Determine the (x, y) coordinate at the center of the cell enclosing the given text.  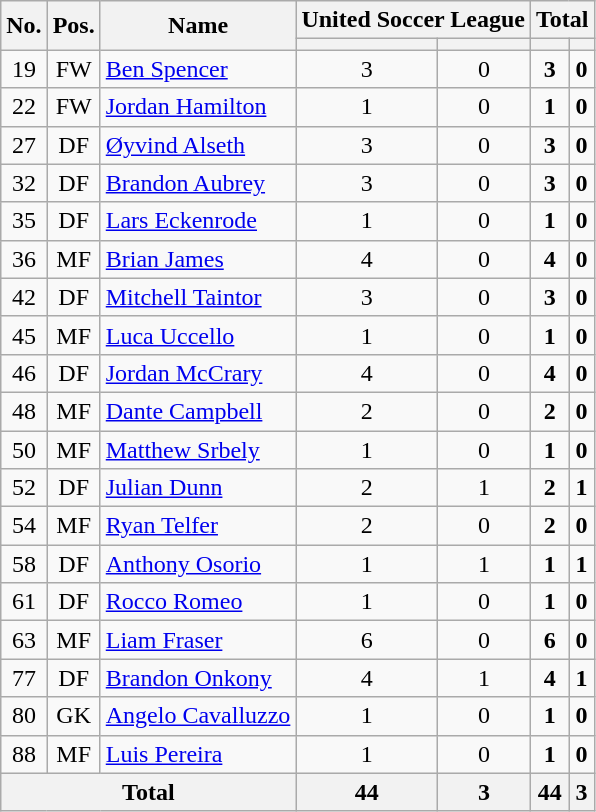
Brandon Aubrey (198, 183)
19 (24, 69)
Luis Pereira (198, 754)
58 (24, 564)
46 (24, 373)
Jordan McCrary (198, 373)
Liam Fraser (198, 640)
54 (24, 526)
Angelo Cavalluzzo (198, 716)
88 (24, 754)
Rocco Romeo (198, 602)
Pos. (74, 26)
No. (24, 26)
Brandon Onkony (198, 678)
Julian Dunn (198, 488)
63 (24, 640)
Ryan Telfer (198, 526)
Øyvind Alseth (198, 145)
80 (24, 716)
Luca Uccello (198, 335)
35 (24, 221)
Ben Spencer (198, 69)
61 (24, 602)
Mitchell Taintor (198, 297)
50 (24, 449)
45 (24, 335)
Dante Campbell (198, 411)
27 (24, 145)
48 (24, 411)
Lars Eckenrode (198, 221)
Name (198, 26)
GK (74, 716)
Anthony Osorio (198, 564)
22 (24, 107)
Matthew Srbely (198, 449)
32 (24, 183)
52 (24, 488)
United Soccer League (414, 20)
42 (24, 297)
Brian James (198, 259)
36 (24, 259)
77 (24, 678)
Jordan Hamilton (198, 107)
